Detect which cell encompasses the target text, then output its (X, Y) center coordinate. 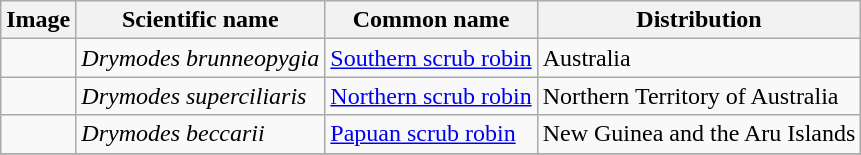
Scientific name (200, 20)
Northern Territory of Australia (699, 96)
Image (38, 20)
Common name (431, 20)
Southern scrub robin (431, 58)
Northern scrub robin (431, 96)
Australia (699, 58)
Drymodes brunneopygia (200, 58)
Distribution (699, 20)
Drymodes superciliaris (200, 96)
Drymodes beccarii (200, 134)
Papuan scrub robin (431, 134)
New Guinea and the Aru Islands (699, 134)
